For the text-containing cell, return its midpoint in [x, y] coordinate format. 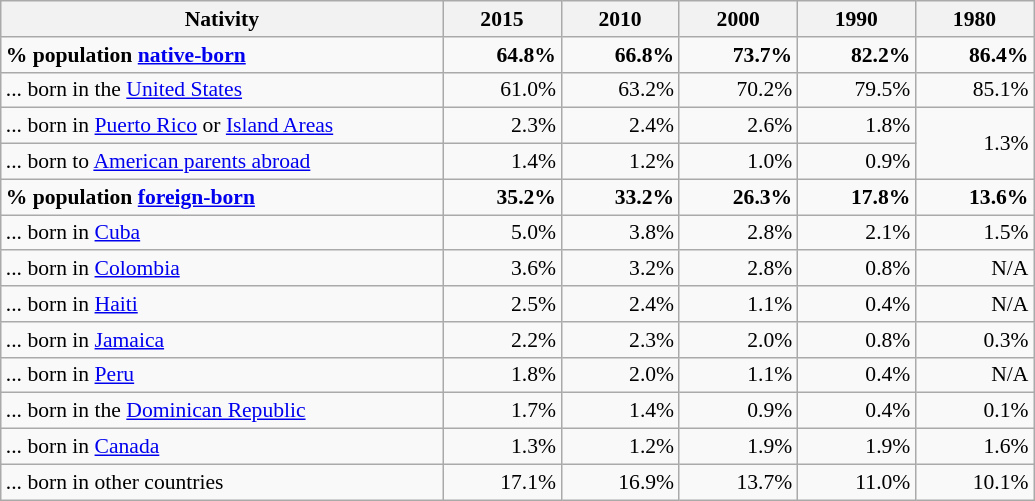
0.1% [974, 411]
3.8% [620, 233]
... born in Peru [222, 375]
2015 [502, 19]
64.8% [502, 55]
3.6% [502, 269]
85.1% [974, 90]
... born in Puerto Rico or Island Areas [222, 126]
... born in other countries [222, 482]
... born in the Dominican Republic [222, 411]
16.9% [620, 482]
1.7% [502, 411]
2010 [620, 19]
11.0% [856, 482]
2.6% [738, 126]
... born in Jamaica [222, 340]
61.0% [502, 90]
17.8% [856, 197]
1980 [974, 19]
66.8% [620, 55]
3.2% [620, 269]
... born to American parents abroad [222, 162]
Nativity [222, 19]
17.1% [502, 482]
26.3% [738, 197]
86.4% [974, 55]
1990 [856, 19]
... born in Haiti [222, 304]
... born in Cuba [222, 233]
0.3% [974, 340]
1.6% [974, 447]
73.7% [738, 55]
% population foreign-born [222, 197]
70.2% [738, 90]
33.2% [620, 197]
... born in Colombia [222, 269]
% population native-born [222, 55]
... born in the United States [222, 90]
1.5% [974, 233]
63.2% [620, 90]
35.2% [502, 197]
13.7% [738, 482]
2.1% [856, 233]
79.5% [856, 90]
2.2% [502, 340]
2000 [738, 19]
... born in Canada [222, 447]
1.0% [738, 162]
2.5% [502, 304]
5.0% [502, 233]
10.1% [974, 482]
82.2% [856, 55]
13.6% [974, 197]
